Provide the [x, y] coordinate of the cell's center where the given text is located.  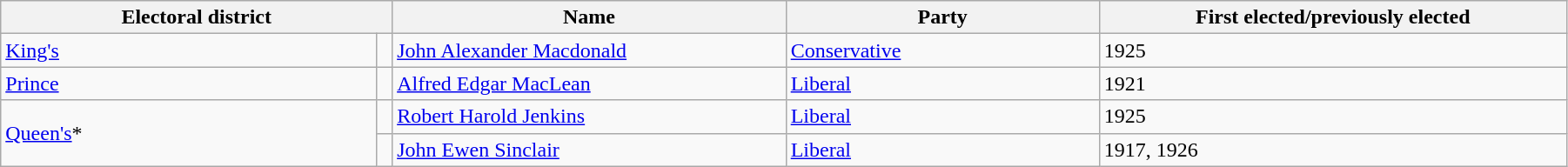
Alfred Edgar MacLean [590, 83]
Electoral district [197, 17]
Name [590, 17]
Prince [189, 83]
First elected/previously elected [1333, 17]
John Ewen Sinclair [590, 150]
King's [189, 50]
1917, 1926 [1333, 150]
Queen's* [189, 133]
Party [942, 17]
John Alexander Macdonald [590, 50]
Robert Harold Jenkins [590, 117]
Conservative [942, 50]
1921 [1333, 83]
